Capture the cell that displays the provided text and extract its (X, Y) central coordinate. 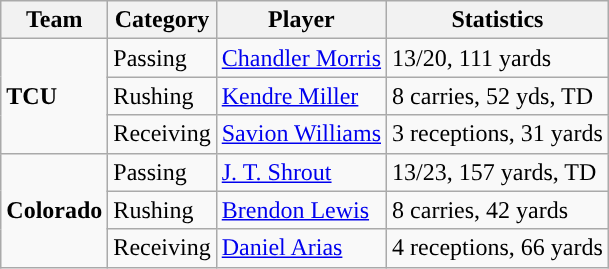
Daniel Arias (301, 248)
TCU (54, 96)
Player (301, 20)
4 receptions, 66 yards (498, 248)
8 carries, 52 yds, TD (498, 96)
Chandler Morris (301, 58)
13/20, 111 yards (498, 58)
3 receptions, 31 yards (498, 134)
J. T. Shrout (301, 172)
Statistics (498, 20)
8 carries, 42 yards (498, 210)
Category (162, 20)
Brendon Lewis (301, 210)
Team (54, 20)
Colorado (54, 210)
Savion Williams (301, 134)
Kendre Miller (301, 96)
13/23, 157 yards, TD (498, 172)
